Return (x, y) of the center of cell containing provided text 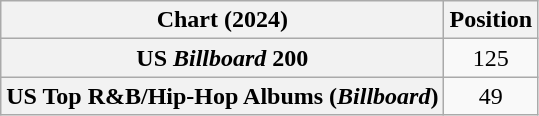
Position (491, 20)
Chart (2024) (222, 20)
US Billboard 200 (222, 58)
49 (491, 96)
125 (491, 58)
US Top R&B/Hip-Hop Albums (Billboard) (222, 96)
